Return the (x, y) coordinate for the center point of the cell that contains the specified text.  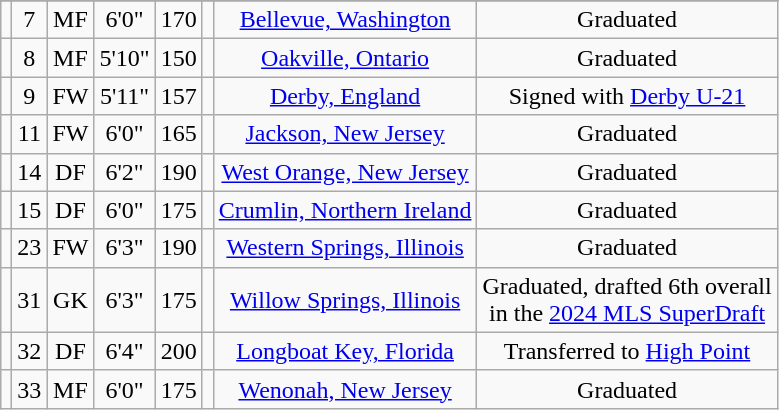
6'2" (124, 172)
23 (30, 248)
200 (178, 351)
5'11" (124, 96)
31 (30, 300)
33 (30, 389)
Wenonah, New Jersey (345, 389)
Graduated, drafted 6th overallin the 2024 MLS SuperDraft (627, 300)
14 (30, 172)
West Orange, New Jersey (345, 172)
GK (70, 300)
Western Springs, Illinois (345, 248)
150 (178, 58)
32 (30, 351)
Crumlin, Northern Ireland (345, 210)
Longboat Key, Florida (345, 351)
8 (30, 58)
Jackson, New Jersey (345, 134)
Transferred to High Point (627, 351)
157 (178, 96)
7 (30, 20)
Signed with Derby U-21 (627, 96)
9 (30, 96)
170 (178, 20)
6'4" (124, 351)
Oakville, Ontario (345, 58)
5'10" (124, 58)
Willow Springs, Illinois (345, 300)
Derby, England (345, 96)
165 (178, 134)
11 (30, 134)
15 (30, 210)
Bellevue, Washington (345, 20)
